Find where the given text appears and provide that cell's center as [X, Y] coordinate. 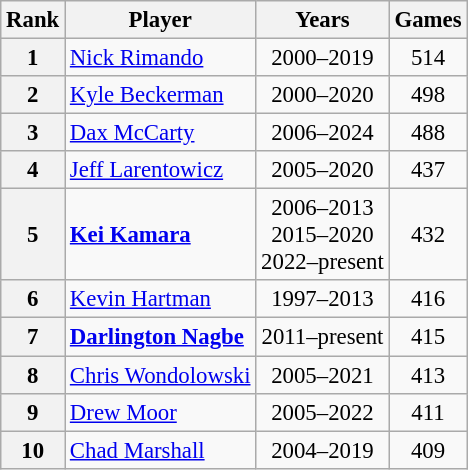
Years [322, 20]
2 [33, 95]
437 [428, 170]
Kyle Beckerman [160, 95]
10 [33, 450]
3 [33, 133]
409 [428, 450]
Player [160, 20]
Chris Wondolowski [160, 375]
5 [33, 235]
Dax McCarty [160, 133]
2005–2020 [322, 170]
Jeff Larentowicz [160, 170]
514 [428, 58]
2004–2019 [322, 450]
7 [33, 337]
Nick Rimando [160, 58]
2005–2022 [322, 412]
1 [33, 58]
2006–2024 [322, 133]
Kei Kamara [160, 235]
Chad Marshall [160, 450]
432 [428, 235]
415 [428, 337]
416 [428, 299]
1997–2013 [322, 299]
Darlington Nagbe [160, 337]
Rank [33, 20]
413 [428, 375]
2000–2020 [322, 95]
498 [428, 95]
2006–20132015–20202022–present [322, 235]
2000–2019 [322, 58]
488 [428, 133]
2005–2021 [322, 375]
Games [428, 20]
2011–present [322, 337]
6 [33, 299]
Drew Moor [160, 412]
Kevin Hartman [160, 299]
411 [428, 412]
8 [33, 375]
9 [33, 412]
4 [33, 170]
